Scan for the cell matching the given text and deliver its (X, Y) coordinate at center. 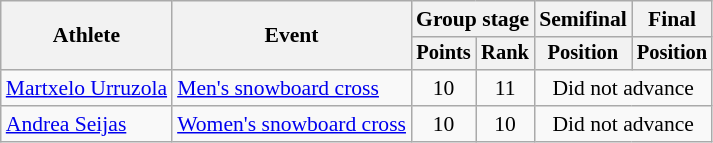
Women's snowboard cross (292, 124)
Martxelo Urruzola (86, 88)
Event (292, 36)
Athlete (86, 36)
11 (505, 88)
Final (672, 19)
Rank (505, 54)
Andrea Seijas (86, 124)
Group stage (472, 19)
Men's snowboard cross (292, 88)
Semifinal (583, 19)
Points (444, 54)
